Detect which cell encompasses the target text, then output its [x, y] center coordinate. 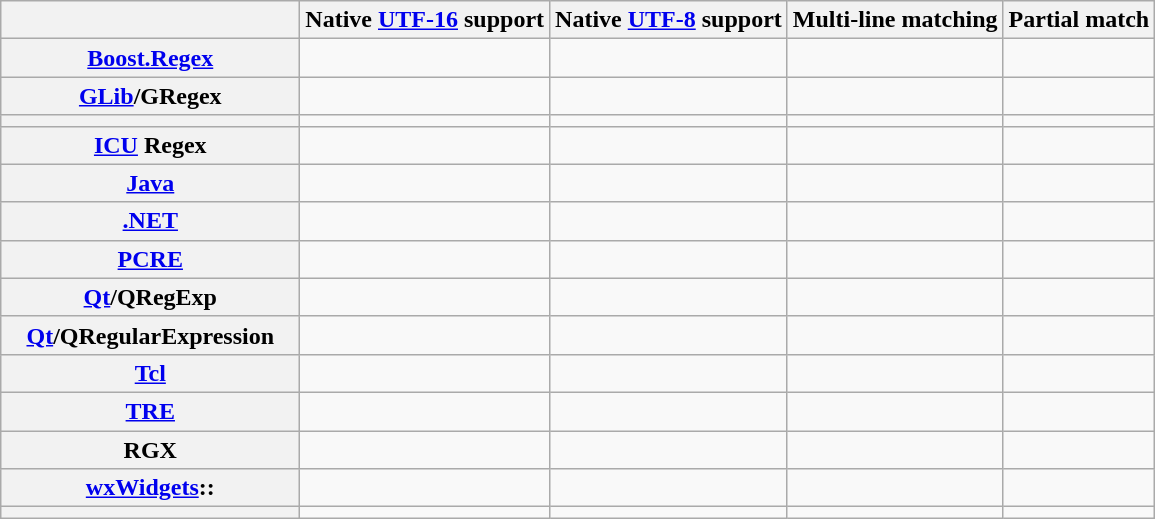
Partial match [1079, 20]
Qt/QRegularExpression [150, 335]
TRE [150, 411]
Native UTF-8 support [669, 20]
.NET [150, 221]
PCRE [150, 259]
RGX [150, 449]
wxWidgets:: [150, 488]
Tcl [150, 373]
Multi-line matching [895, 20]
Native UTF-16 support [425, 20]
Qt/QRegExp [150, 297]
GLib/GRegex [150, 96]
ICU Regex [150, 145]
Boost.Regex [150, 58]
Java [150, 183]
